Provide the (X, Y) coordinate of the cell's center where the given text is located.  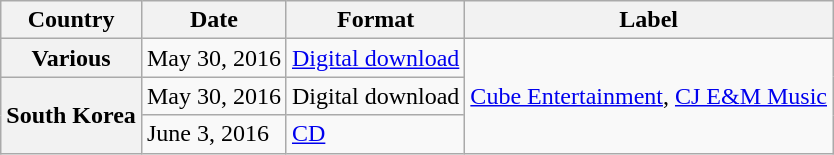
Label (649, 20)
Various (72, 58)
Date (214, 20)
Country (72, 20)
CD (375, 134)
South Korea (72, 115)
Cube Entertainment, CJ E&M Music (649, 96)
June 3, 2016 (214, 134)
Format (375, 20)
